Output the (X, Y) coordinate of the center of the cell containing the given text.  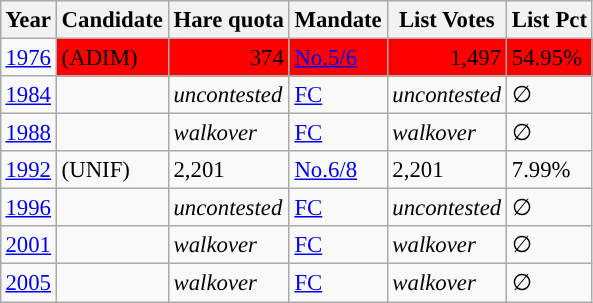
1984 (28, 95)
374 (228, 57)
2001 (28, 245)
1976 (28, 57)
List Pct (549, 20)
(ADIM) (112, 57)
Candidate (112, 20)
Year (28, 20)
No.5/6 (338, 57)
1,497 (446, 57)
54.95% (549, 57)
1992 (28, 170)
List Votes (446, 20)
Mandate (338, 20)
1996 (28, 208)
7.99% (549, 170)
(UNIF) (112, 170)
No.6/8 (338, 170)
2005 (28, 283)
Hare quota (228, 20)
1988 (28, 133)
